Provide the [X, Y] coordinate of the cell's center where the given text is located.  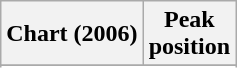
Chart (2006) [72, 34]
Peakposition [189, 34]
